Return the [x, y] coordinate for the center point of the cell that contains the specified text.  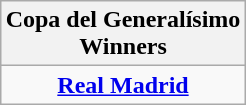
Real Madrid [123, 85]
Copa del GeneralísimoWinners [123, 34]
